Search for the cell housing the specified text and yield its [x, y] center coordinate. 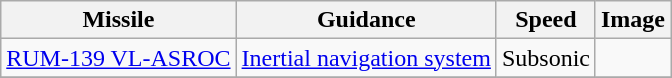
Guidance [366, 20]
Speed [546, 20]
Image [632, 20]
Inertial navigation system [366, 58]
Missile [118, 20]
Subsonic [546, 58]
RUM-139 VL-ASROC [118, 58]
